Output the (X, Y) coordinate of the center of the cell containing the given text.  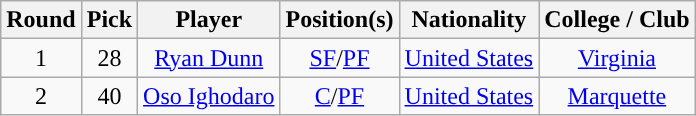
40 (109, 96)
28 (109, 58)
Marquette (617, 96)
SF/PF (340, 58)
Player (209, 20)
Oso Ighodaro (209, 96)
Round (41, 20)
C/PF (340, 96)
2 (41, 96)
Ryan Dunn (209, 58)
College / Club (617, 20)
Position(s) (340, 20)
1 (41, 58)
Virginia (617, 58)
Pick (109, 20)
Nationality (469, 20)
